Return [X, Y] of the center of cell containing provided text 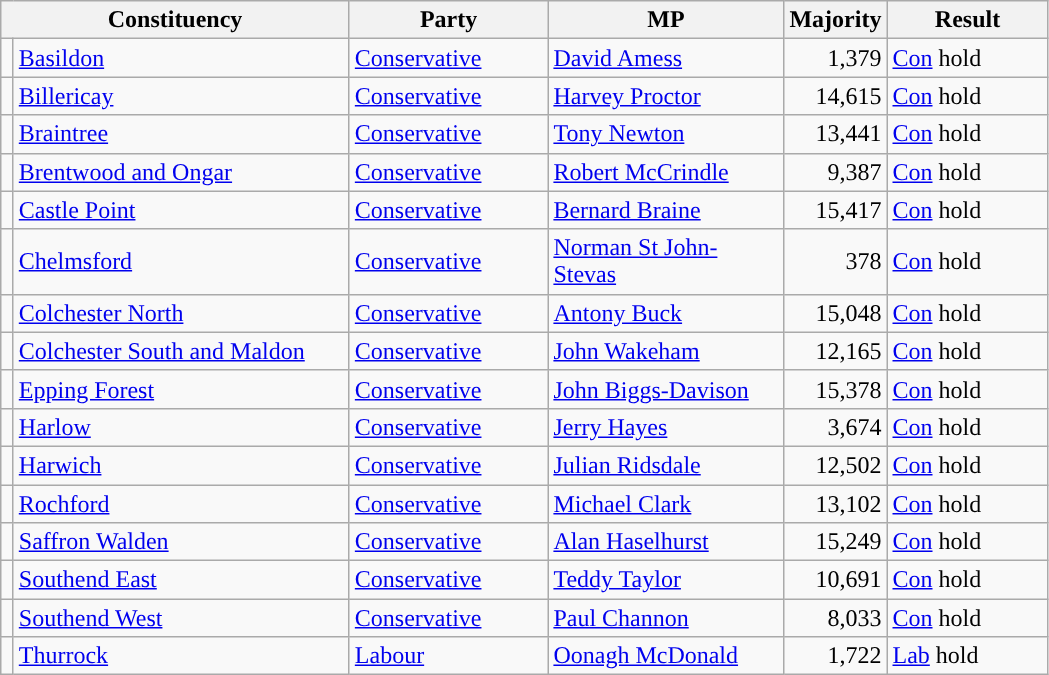
Teddy Taylor [666, 580]
John Wakeham [666, 351]
Castle Point [181, 210]
12,165 [836, 351]
Bernard Braine [666, 210]
12,502 [836, 465]
10,691 [836, 580]
Julian Ridsdale [666, 465]
14,615 [836, 96]
15,249 [836, 542]
378 [836, 262]
Colchester North [181, 313]
Norman St John-Stevas [666, 262]
Harwich [181, 465]
Harlow [181, 427]
1,379 [836, 58]
3,674 [836, 427]
Alan Haselhurst [666, 542]
Thurrock [181, 656]
Antony Buck [666, 313]
Lab hold [968, 656]
Rochford [181, 503]
John Biggs-Davison [666, 389]
9,387 [836, 172]
Oonagh McDonald [666, 656]
15,048 [836, 313]
Southend East [181, 580]
15,417 [836, 210]
Brentwood and Ongar [181, 172]
Majority [836, 20]
1,722 [836, 656]
Labour [448, 656]
Billericay [181, 96]
Constituency [176, 20]
15,378 [836, 389]
Michael Clark [666, 503]
Result [968, 20]
Chelmsford [181, 262]
MP [666, 20]
8,033 [836, 618]
13,102 [836, 503]
Jerry Hayes [666, 427]
Paul Channon [666, 618]
Colchester South and Maldon [181, 351]
Tony Newton [666, 134]
13,441 [836, 134]
Saffron Walden [181, 542]
Braintree [181, 134]
Basildon [181, 58]
Harvey Proctor [666, 96]
David Amess [666, 58]
Party [448, 20]
Southend West [181, 618]
Epping Forest [181, 389]
Robert McCrindle [666, 172]
